Scan for the cell matching the given text and deliver its (X, Y) coordinate at center. 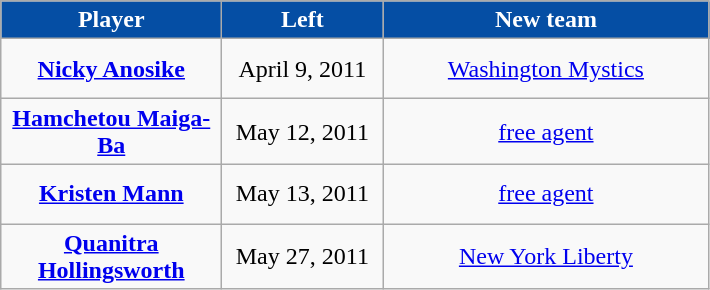
May 27, 2011 (302, 256)
Left (302, 20)
New team (546, 20)
Quanitra Hollingsworth (112, 256)
Washington Mystics (546, 69)
Player (112, 20)
Nicky Anosike (112, 69)
New York Liberty (546, 256)
May 13, 2011 (302, 194)
May 12, 2011 (302, 132)
April 9, 2011 (302, 69)
Hamchetou Maiga-Ba (112, 132)
Kristen Mann (112, 194)
